Return the (X, Y) coordinate for the center point of the cell that contains the specified text.  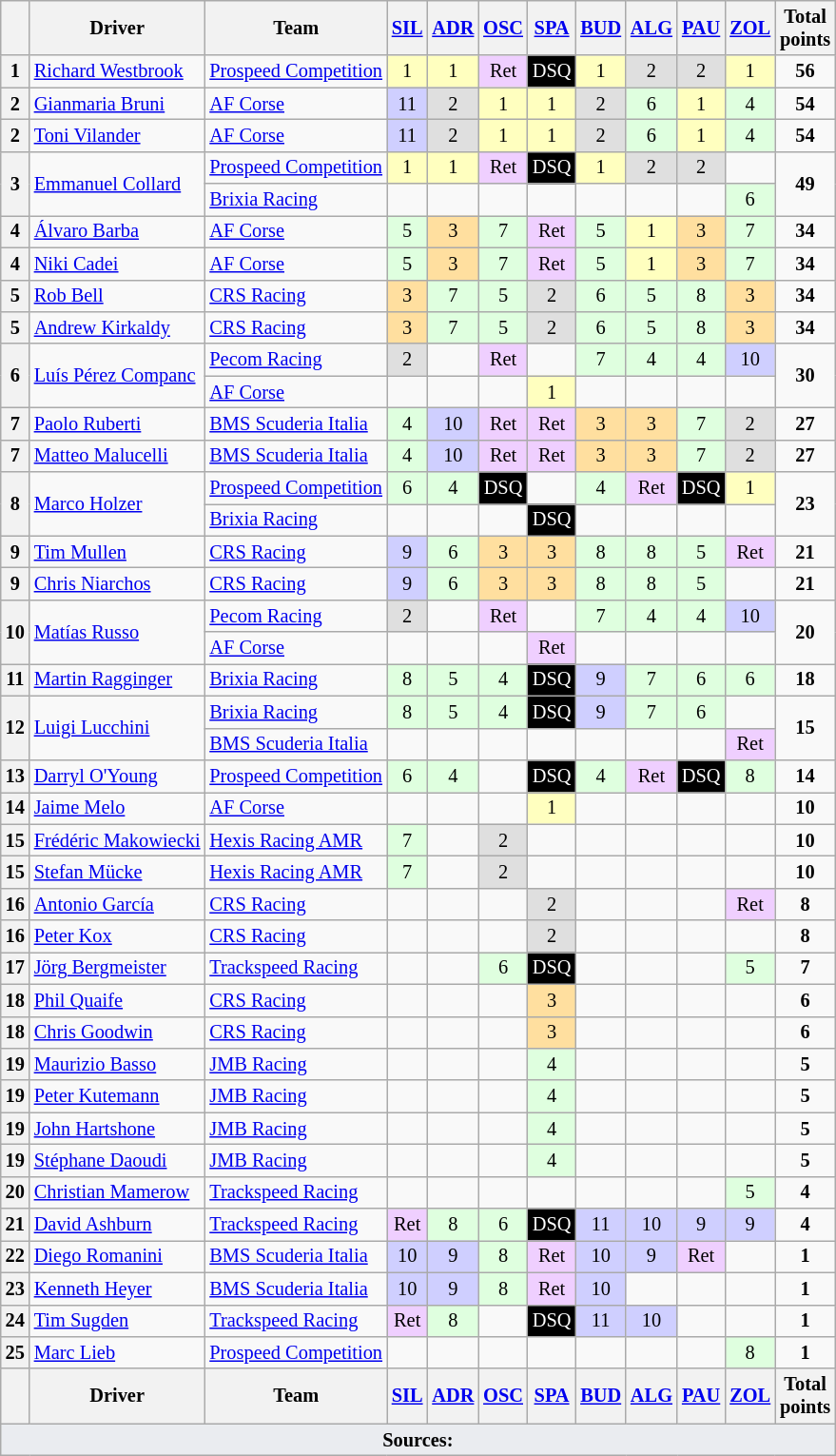
Diego Romanini (118, 1256)
Toni Vilander (118, 135)
John Hartshone (118, 1129)
Luigi Lucchini (118, 727)
Sources: (418, 1440)
Marco Holzer (118, 504)
Frédéric Makowiecki (118, 840)
Paolo Ruberti (118, 423)
22 (15, 1256)
Jörg Bergmeister (118, 968)
24 (15, 1321)
Emmanuel Collard (118, 183)
Martin Ragginger (118, 679)
Stefan Mücke (118, 872)
Luís Pérez Companc (118, 375)
Niki Cadei (118, 264)
Antonio García (118, 904)
Tim Sugden (118, 1321)
56 (805, 71)
Marc Lieb (118, 1352)
Richard Westbrook (118, 71)
30 (805, 375)
17 (15, 968)
Christian Mamerow (118, 1192)
Kenneth Heyer (118, 1289)
Maurizio Basso (118, 1064)
Darryl O'Young (118, 776)
25 (15, 1352)
Chris Goodwin (118, 1033)
Matteo Malucelli (118, 456)
Peter Kutemann (118, 1096)
Gianmaria Bruni (118, 104)
David Ashburn (118, 1225)
Jaime Melo (118, 808)
Rob Bell (118, 296)
Matías Russo (118, 632)
12 (15, 727)
Andrew Kirkaldy (118, 327)
Stéphane Daoudi (118, 1160)
Álvaro Barba (118, 231)
Peter Kox (118, 936)
49 (805, 183)
Chris Niarchos (118, 583)
Phil Quaife (118, 1000)
13 (15, 776)
Tim Mullen (118, 552)
